Capture the cell that displays the provided text and extract its (X, Y) central coordinate. 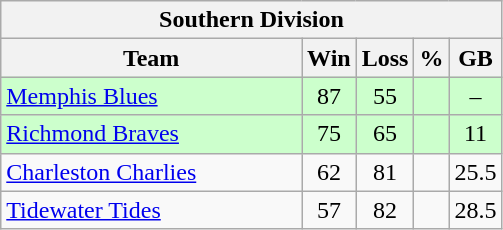
Loss (385, 58)
Win (330, 58)
81 (385, 172)
57 (330, 210)
Southern Division (252, 20)
62 (330, 172)
82 (385, 210)
87 (330, 96)
55 (385, 96)
Richmond Braves (152, 134)
Tidewater Tides (152, 210)
25.5 (476, 172)
Charleston Charlies (152, 172)
75 (330, 134)
Memphis Blues (152, 96)
28.5 (476, 210)
GB (476, 58)
– (476, 96)
11 (476, 134)
Team (152, 58)
% (432, 58)
65 (385, 134)
